Determine the (X, Y) coordinate at the center of the cell enclosing the given text.  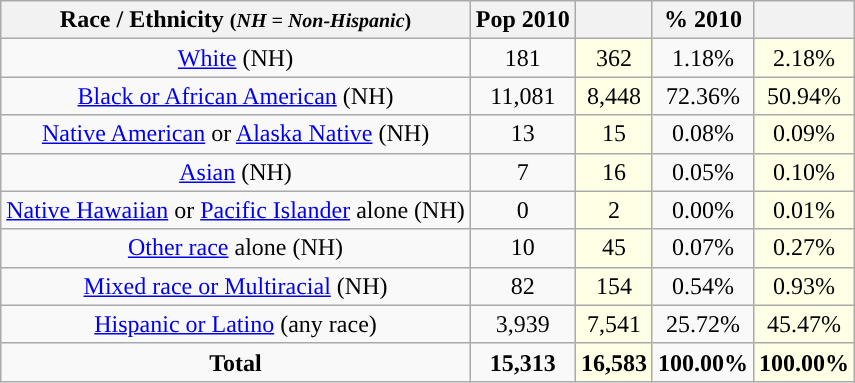
45.47% (804, 324)
8,448 (614, 96)
7,541 (614, 324)
3,939 (522, 324)
Total (236, 362)
Other race alone (NH) (236, 248)
45 (614, 248)
0.09% (804, 134)
0.00% (702, 210)
0.01% (804, 210)
Pop 2010 (522, 20)
White (NH) (236, 58)
72.36% (702, 96)
15 (614, 134)
Native Hawaiian or Pacific Islander alone (NH) (236, 210)
15,313 (522, 362)
16 (614, 172)
0.05% (702, 172)
0.08% (702, 134)
181 (522, 58)
Asian (NH) (236, 172)
25.72% (702, 324)
% 2010 (702, 20)
13 (522, 134)
50.94% (804, 96)
Race / Ethnicity (NH = Non-Hispanic) (236, 20)
10 (522, 248)
0.27% (804, 248)
82 (522, 286)
0.93% (804, 286)
154 (614, 286)
0 (522, 210)
11,081 (522, 96)
2 (614, 210)
1.18% (702, 58)
16,583 (614, 362)
Black or African American (NH) (236, 96)
2.18% (804, 58)
Hispanic or Latino (any race) (236, 324)
0.54% (702, 286)
Mixed race or Multiracial (NH) (236, 286)
7 (522, 172)
0.07% (702, 248)
362 (614, 58)
Native American or Alaska Native (NH) (236, 134)
0.10% (804, 172)
